Return the [x, y] coordinate for the center point of the cell that contains the specified text.  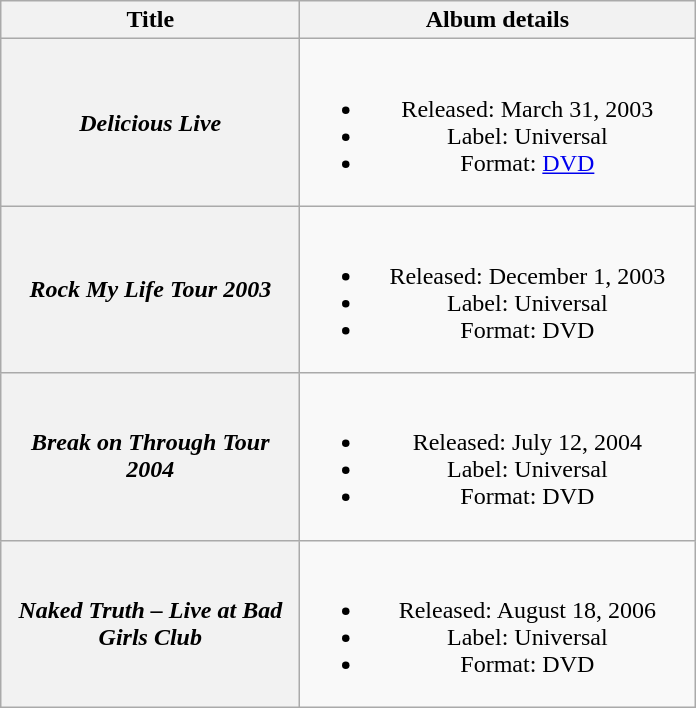
Released: March 31, 2003Label: UniversalFormat: DVD [498, 122]
Rock My Life Tour 2003 [150, 290]
Break on Through Tour 2004 [150, 456]
Delicious Live [150, 122]
Released: July 12, 2004Label: UniversalFormat: DVD [498, 456]
Title [150, 20]
Album details [498, 20]
Released: August 18, 2006Label: UniversalFormat: DVD [498, 624]
Naked Truth – Live at Bad Girls Club [150, 624]
Released: December 1, 2003Label: UniversalFormat: DVD [498, 290]
